Capture the cell that displays the provided text and extract its [X, Y] central coordinate. 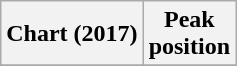
Chart (2017) [72, 34]
Peakposition [189, 34]
